Provide the [X, Y] coordinate of the cell's center where the given text is located.  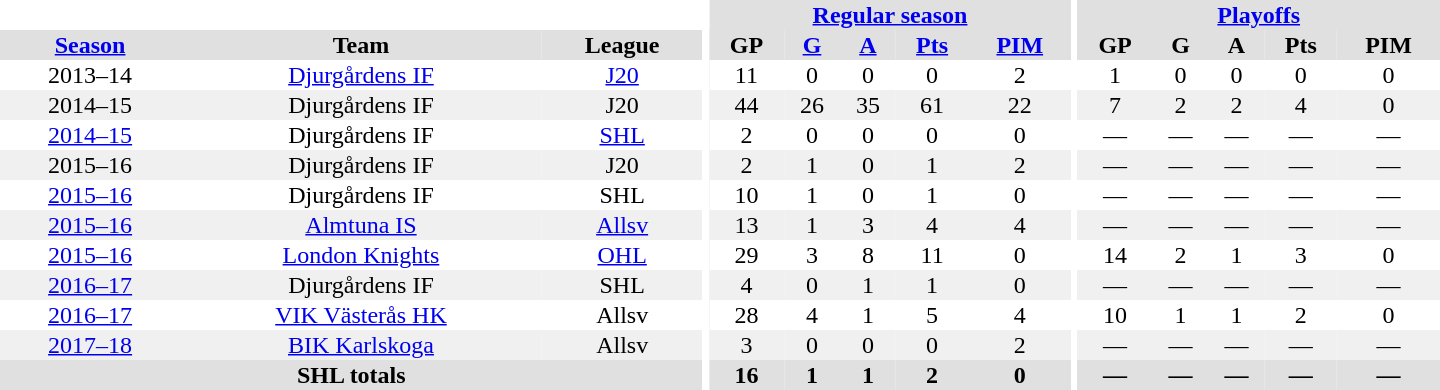
London Knights [361, 255]
7 [1114, 105]
61 [932, 105]
League [622, 45]
Almtuna IS [361, 225]
VIK Västerås HK [361, 315]
OHL [622, 255]
Season [90, 45]
Playoffs [1258, 15]
26 [812, 105]
28 [746, 315]
5 [932, 315]
2013–14 [90, 75]
BIK Karlskoga [361, 345]
44 [746, 105]
8 [868, 255]
35 [868, 105]
14 [1114, 255]
22 [1020, 105]
Team [361, 45]
29 [746, 255]
16 [746, 375]
SHL totals [352, 375]
Regular season [890, 15]
2017–18 [90, 345]
13 [746, 225]
